Extract the [X, Y] coordinate from the center of the cell holding the provided text.  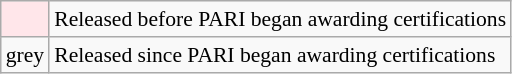
Released since PARI began awarding certifications [280, 55]
grey [25, 55]
Released before PARI began awarding certifications [280, 19]
